For the text-containing cell, return its midpoint in [x, y] coordinate format. 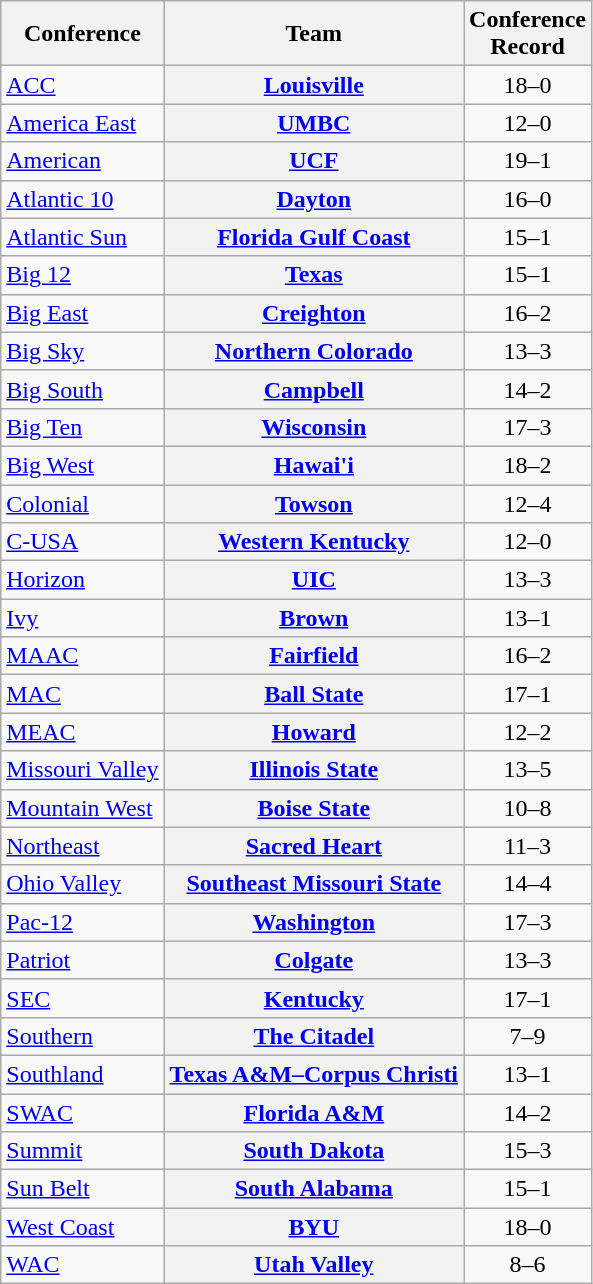
Big West [82, 465]
15–3 [528, 1151]
Atlantic 10 [82, 199]
Howard [314, 732]
Ivy [82, 618]
16–0 [528, 199]
SWAC [82, 1113]
Sacred Heart [314, 846]
Towson [314, 503]
Mountain West [82, 808]
Southeast Missouri State [314, 884]
Sun Belt [82, 1189]
ConferenceRecord [528, 34]
MAC [82, 694]
South Dakota [314, 1151]
UCF [314, 161]
Hawai'i [314, 465]
Fairfield [314, 656]
Big Sky [82, 351]
MEAC [82, 732]
Northeast [82, 846]
Horizon [82, 580]
Campbell [314, 389]
WAC [82, 1265]
Western Kentucky [314, 542]
West Coast [82, 1227]
Creighton [314, 313]
Utah Valley [314, 1265]
14–4 [528, 884]
UIC [314, 580]
12–2 [528, 732]
Florida A&M [314, 1113]
Illinois State [314, 770]
Colonial [82, 503]
Atlantic Sun [82, 237]
Wisconsin [314, 427]
Big 12 [82, 275]
11–3 [528, 846]
Florida Gulf Coast [314, 237]
13–5 [528, 770]
Big East [82, 313]
Team [314, 34]
BYU [314, 1227]
Patriot [82, 960]
19–1 [528, 161]
Boise State [314, 808]
Big South [82, 389]
Southern [82, 1036]
Southland [82, 1074]
SEC [82, 998]
Texas A&M–Corpus Christi [314, 1074]
Dayton [314, 199]
South Alabama [314, 1189]
C-USA [82, 542]
ACC [82, 85]
Brown [314, 618]
8–6 [528, 1265]
Big Ten [82, 427]
Kentucky [314, 998]
Louisville [314, 85]
Ohio Valley [82, 884]
Colgate [314, 960]
MAAC [82, 656]
Texas [314, 275]
Washington [314, 922]
10–8 [528, 808]
7–9 [528, 1036]
UMBC [314, 123]
Conference [82, 34]
Missouri Valley [82, 770]
The Citadel [314, 1036]
12–4 [528, 503]
Pac-12 [82, 922]
Northern Colorado [314, 351]
American [82, 161]
Summit [82, 1151]
18–2 [528, 465]
America East [82, 123]
Ball State [314, 694]
